Extract the (x, y) coordinate from the center of the cell holding the provided text.  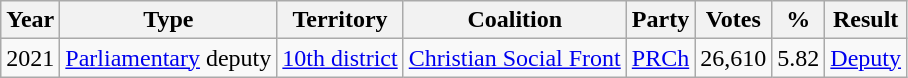
PRCh (660, 58)
Territory (340, 20)
Christian Social Front (514, 58)
Result (866, 20)
Deputy (866, 58)
Party (660, 20)
2021 (30, 58)
Year (30, 20)
10th district (340, 58)
5.82 (798, 58)
26,610 (734, 58)
Type (168, 20)
Votes (734, 20)
Coalition (514, 20)
% (798, 20)
Parliamentary deputy (168, 58)
